From the cell containing the given text, extract its center point as (X, Y) coordinate. 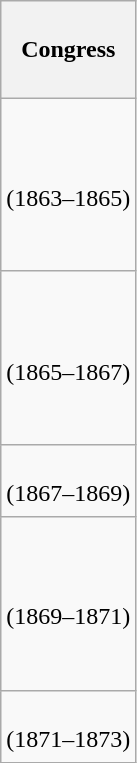
(1871–1873) (68, 726)
(1869–1871) (68, 604)
(1867–1869) (68, 481)
(1865–1867) (68, 358)
Congress (68, 50)
(1863–1865) (68, 184)
